From the cell containing the given text, extract its center point as (X, Y) coordinate. 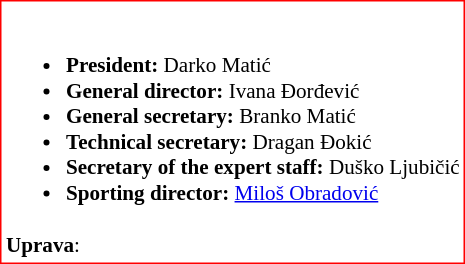
Uprava: (232, 245)
